Return the [X, Y] coordinate for the center point of the cell that contains the specified text.  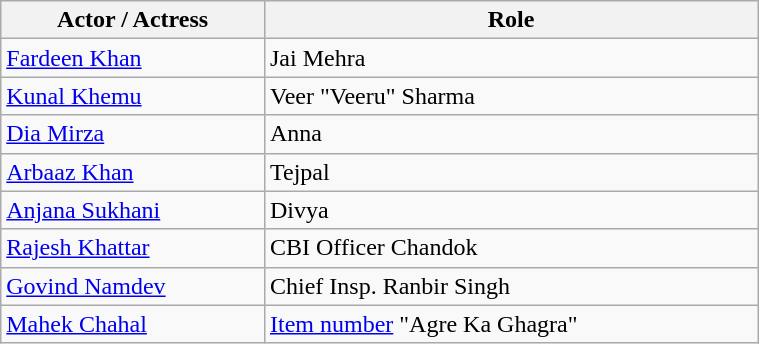
Dia Mirza [133, 134]
Actor / Actress [133, 20]
Role [510, 20]
Tejpal [510, 172]
CBI Officer Chandok [510, 248]
Chief Insp. Ranbir Singh [510, 286]
Govind Namdev [133, 286]
Divya [510, 210]
Rajesh Khattar [133, 248]
Jai Mehra [510, 58]
Item number "Agre Ka Ghagra" [510, 324]
Fardeen Khan [133, 58]
Kunal Khemu [133, 96]
Mahek Chahal [133, 324]
Arbaaz Khan [133, 172]
Veer "Veeru" Sharma [510, 96]
Anna [510, 134]
Anjana Sukhani [133, 210]
